From the cell containing the given text, extract its center point as (X, Y) coordinate. 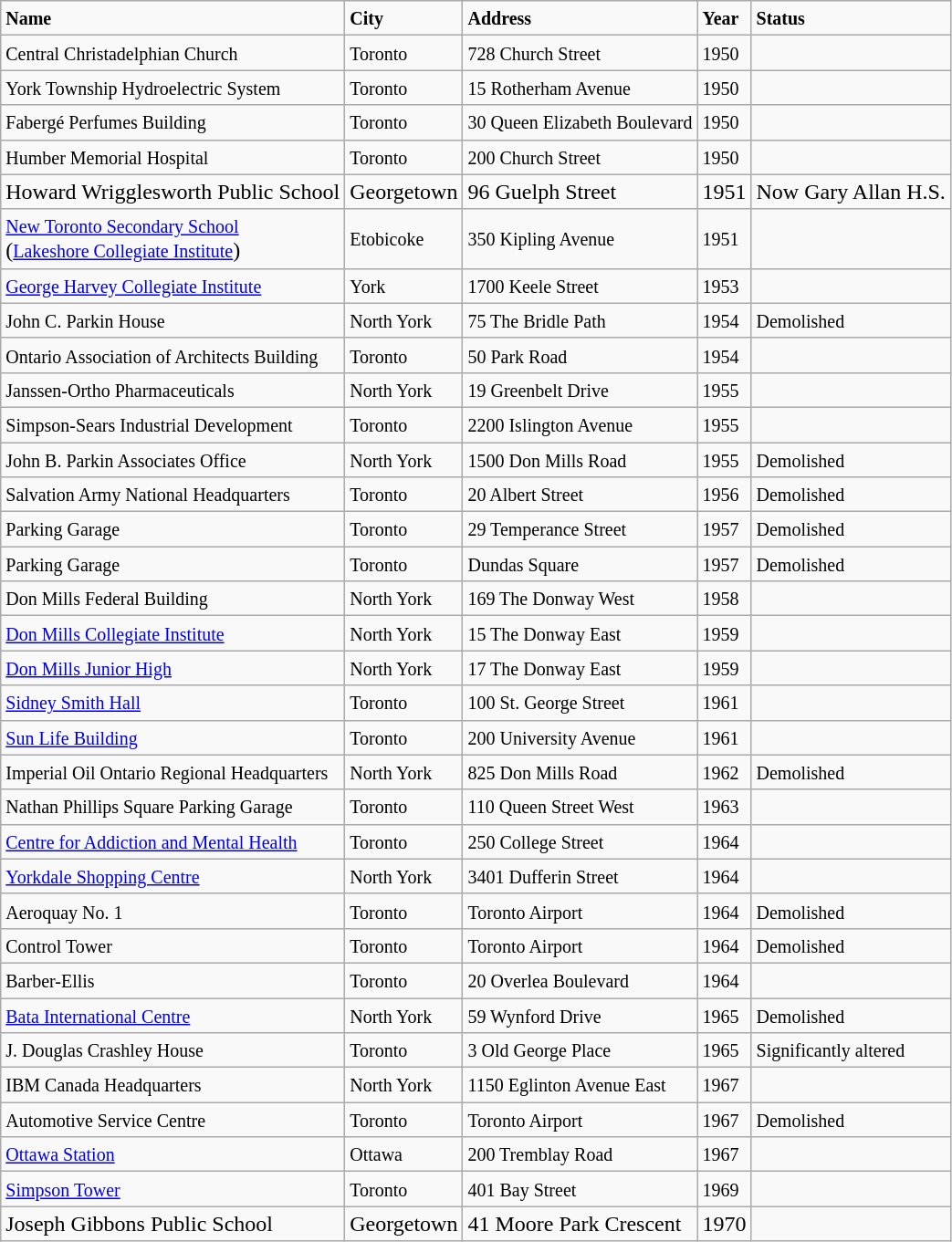
1500 Don Mills Road (581, 459)
Control Tower (173, 945)
1958 (725, 599)
75 The Bridle Path (581, 320)
Sidney Smith Hall (173, 703)
59 Wynford Drive (581, 1016)
1970 (725, 1224)
Significantly altered (851, 1050)
John B. Parkin Associates Office (173, 459)
Don Mills Junior High (173, 668)
Janssen-Ortho Pharmaceuticals (173, 390)
Simpson-Sears Industrial Development (173, 424)
200 Tremblay Road (581, 1154)
1956 (725, 495)
Now Gary Allan H.S. (851, 192)
1969 (725, 1189)
York (403, 286)
96 Guelph Street (581, 192)
50 Park Road (581, 355)
York Township Hydroelectric System (173, 88)
200 University Avenue (581, 737)
George Harvey Collegiate Institute (173, 286)
1953 (725, 286)
20 Albert Street (581, 495)
350 Kipling Avenue (581, 239)
110 Queen Street West (581, 807)
Automotive Service Centre (173, 1120)
Howard Wrigglesworth Public School (173, 192)
J. Douglas Crashley House (173, 1050)
1150 Eglinton Avenue East (581, 1085)
Centre for Addiction and Mental Health (173, 841)
Nathan Phillips Square Parking Garage (173, 807)
250 College Street (581, 841)
200 Church Street (581, 157)
IBM Canada Headquarters (173, 1085)
15 Rotherham Avenue (581, 88)
Bata International Centre (173, 1016)
20 Overlea Boulevard (581, 980)
728 Church Street (581, 53)
Humber Memorial Hospital (173, 157)
Ontario Association of Architects Building (173, 355)
Year (725, 18)
1962 (725, 772)
3 Old George Place (581, 1050)
3401 Dufferin Street (581, 876)
825 Don Mills Road (581, 772)
169 The Donway West (581, 599)
Don Mills Federal Building (173, 599)
Central Christadelphian Church (173, 53)
29 Temperance Street (581, 529)
City (403, 18)
Don Mills Collegiate Institute (173, 633)
100 St. George Street (581, 703)
Yorkdale Shopping Centre (173, 876)
Sun Life Building (173, 737)
Fabergé Perfumes Building (173, 122)
1700 Keele Street (581, 286)
Aeroquay No. 1 (173, 911)
Ottawa (403, 1154)
John C. Parkin House (173, 320)
2200 Islington Avenue (581, 424)
Salvation Army National Headquarters (173, 495)
Dundas Square (581, 564)
41 Moore Park Crescent (581, 1224)
Etobicoke (403, 239)
Name (173, 18)
Address (581, 18)
Barber-Ellis (173, 980)
New Toronto Secondary School(Lakeshore Collegiate Institute) (173, 239)
30 Queen Elizabeth Boulevard (581, 122)
401 Bay Street (581, 1189)
Ottawa Station (173, 1154)
19 Greenbelt Drive (581, 390)
17 The Donway East (581, 668)
1963 (725, 807)
Joseph Gibbons Public School (173, 1224)
Simpson Tower (173, 1189)
Imperial Oil Ontario Regional Headquarters (173, 772)
Status (851, 18)
15 The Donway East (581, 633)
